Capture the cell that displays the provided text and extract its (x, y) central coordinate. 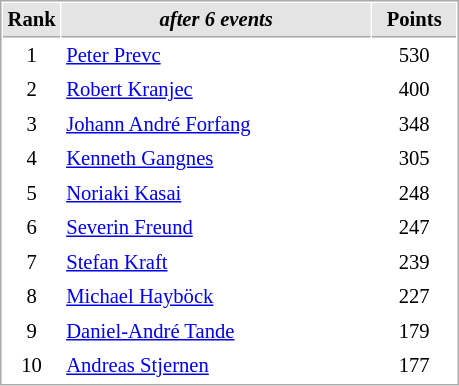
227 (414, 296)
8 (32, 296)
9 (32, 332)
2 (32, 90)
6 (32, 228)
Rank (32, 20)
1 (32, 56)
Andreas Stjernen (216, 366)
7 (32, 262)
Noriaki Kasai (216, 194)
Daniel-André Tande (216, 332)
Stefan Kraft (216, 262)
4 (32, 158)
Peter Prevc (216, 56)
247 (414, 228)
400 (414, 90)
5 (32, 194)
Severin Freund (216, 228)
10 (32, 366)
after 6 events (216, 20)
Points (414, 20)
348 (414, 124)
3 (32, 124)
177 (414, 366)
179 (414, 332)
530 (414, 56)
248 (414, 194)
Kenneth Gangnes (216, 158)
305 (414, 158)
Robert Kranjec (216, 90)
Michael Hayböck (216, 296)
239 (414, 262)
Johann André Forfang (216, 124)
